Scan for the cell matching the given text and deliver its (X, Y) coordinate at center. 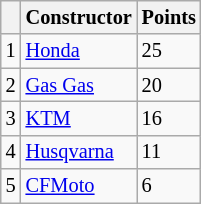
1 (11, 51)
5 (11, 186)
CFMoto (79, 186)
Honda (79, 51)
20 (169, 85)
2 (11, 85)
Gas Gas (79, 85)
25 (169, 51)
3 (11, 118)
6 (169, 186)
Husqvarna (79, 152)
KTM (79, 118)
Points (169, 17)
Constructor (79, 17)
16 (169, 118)
4 (11, 152)
11 (169, 152)
